Find where the given text appears and provide that cell's center as [X, Y] coordinate. 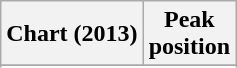
Peakposition [189, 34]
Chart (2013) [72, 34]
